Detect which cell encompasses the target text, then output its [X, Y] center coordinate. 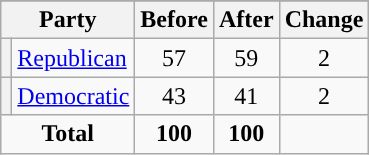
Total [68, 134]
Before [174, 20]
Republican [74, 58]
Party [68, 20]
41 [246, 96]
59 [246, 58]
After [246, 20]
57 [174, 58]
Change [324, 20]
Democratic [74, 96]
43 [174, 96]
